Identify which cell holds the provided text, then report its [x, y] central coordinate. 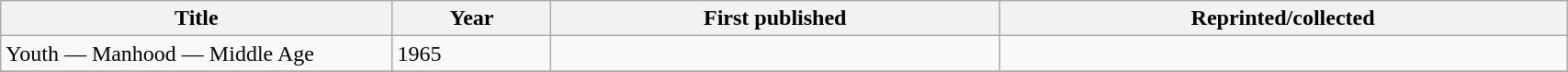
Title [197, 18]
First published [775, 18]
Youth — Manhood — Middle Age [197, 54]
Reprinted/collected [1283, 18]
1965 [472, 54]
Year [472, 18]
